Search for the cell housing the specified text and yield its [X, Y] center coordinate. 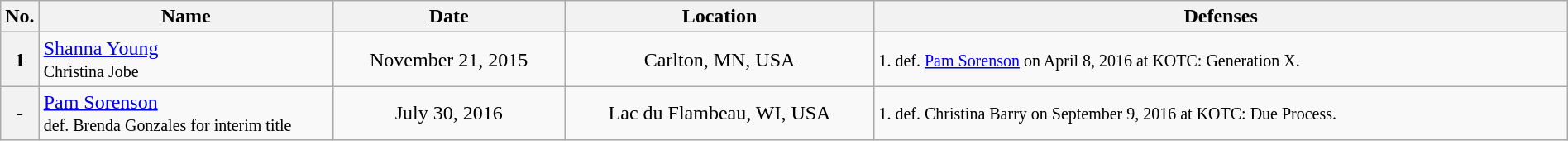
1. def. Pam Sorenson on April 8, 2016 at KOTC: Generation X. [1221, 60]
Name [185, 17]
Carlton, MN, USA [719, 60]
Lac du Flambeau, WI, USA [719, 113]
1. def. Christina Barry on September 9, 2016 at KOTC: Due Process. [1221, 113]
Pam Sorenson def. Brenda Gonzales for interim title [185, 113]
No. [20, 17]
- [20, 113]
July 30, 2016 [448, 113]
Defenses [1221, 17]
Shanna Young Christina Jobe [185, 60]
Date [448, 17]
Location [719, 17]
November 21, 2015 [448, 60]
1 [20, 60]
